Pinpoint the cell where the given text exists, returning its [x, y] midpoint coordinate. 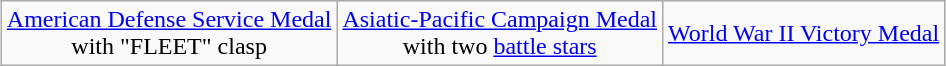
American Defense Service Medal with "FLEET" clasp [169, 34]
Asiatic-Pacific Campaign Medal with two battle stars [500, 34]
World War II Victory Medal [804, 34]
